Search for the cell housing the specified text and yield its [x, y] center coordinate. 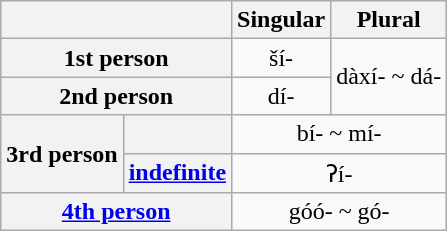
Plural [389, 20]
4th person [116, 212]
dàxí- ~ dá- [389, 77]
dí- [282, 96]
2nd person [116, 96]
1st person [116, 58]
ʔí- [340, 173]
bí- ~ mí- [340, 134]
góó- ~ gó- [340, 212]
Singular [282, 20]
ší- [282, 58]
3rd person [62, 154]
indefinite [177, 173]
